From the cell containing the given text, extract its center point as (x, y) coordinate. 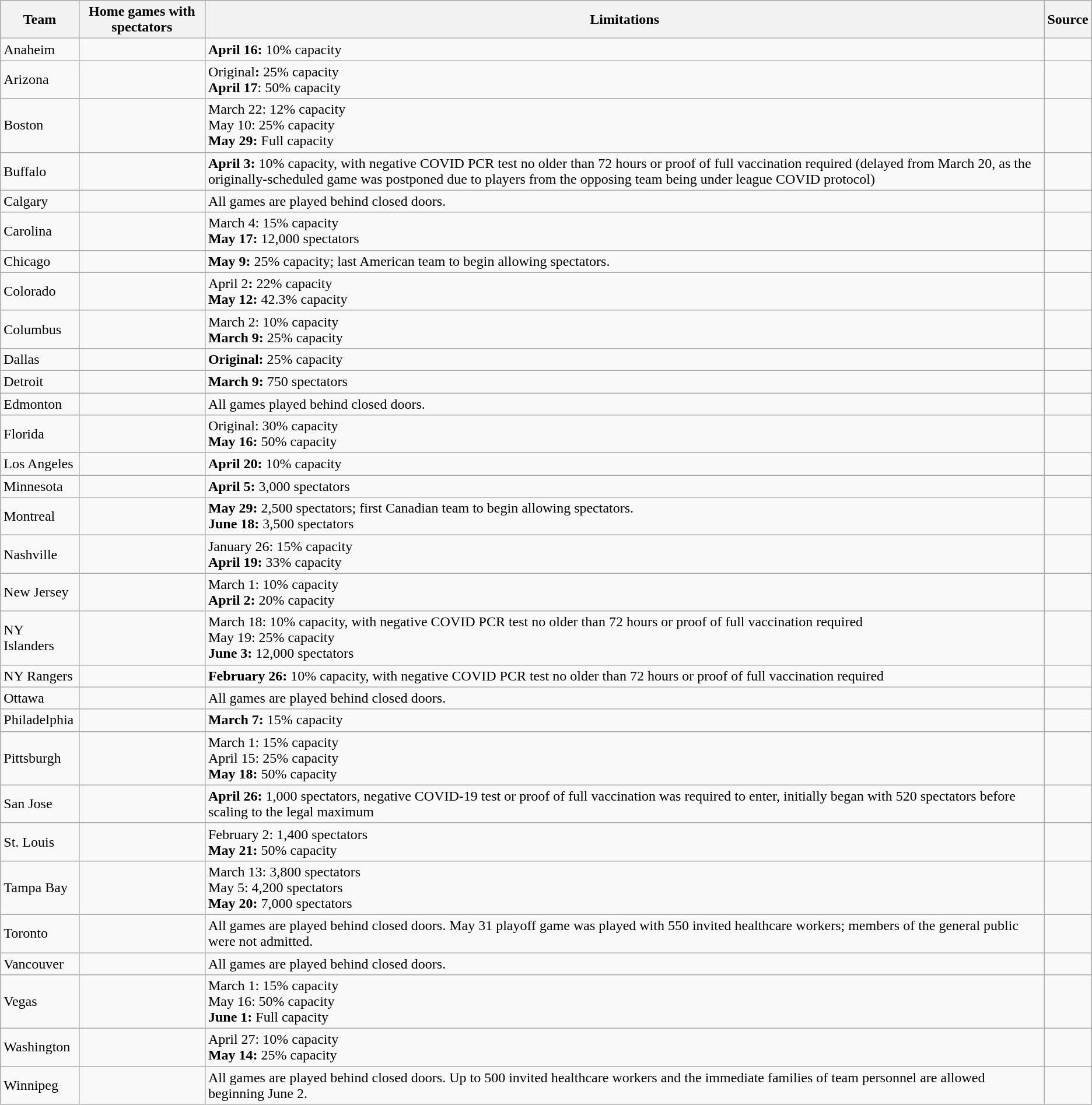
Philadelphia (40, 720)
Toronto (40, 933)
Original: 25% capacity (624, 359)
Colorado (40, 292)
Arizona (40, 79)
Ottawa (40, 698)
Source (1067, 20)
Florida (40, 434)
Dallas (40, 359)
Anaheim (40, 50)
Home games with spectators (142, 20)
NY Rangers (40, 676)
Limitations (624, 20)
March 4: 15% capacityMay 17: 12,000 spectators (624, 231)
Montreal (40, 517)
March 9: 750 spectators (624, 381)
March 13: 3,800 spectatorsMay 5: 4,200 spectatorsMay 20: 7,000 spectators (624, 887)
Team (40, 20)
May 9: 25% capacity; last American team to begin allowing spectators. (624, 261)
March 22: 12% capacityMay 10: 25% capacityMay 29: Full capacity (624, 125)
Los Angeles (40, 464)
Chicago (40, 261)
April 20: 10% capacity (624, 464)
April 2: 22% capacityMay 12: 42.3% capacity (624, 292)
Winnipeg (40, 1086)
April 16: 10% capacity (624, 50)
March 7: 15% capacity (624, 720)
Pittsburgh (40, 758)
New Jersey (40, 592)
Nashville (40, 554)
Carolina (40, 231)
March 1: 10% capacityApril 2: 20% capacity (624, 592)
Columbus (40, 329)
Calgary (40, 201)
April 27: 10% capacityMay 14: 25% capacity (624, 1047)
Vancouver (40, 964)
January 26: 15% capacityApril 19: 33% capacity (624, 554)
All games played behind closed doors. (624, 404)
St. Louis (40, 842)
March 1: 15% capacityApril 15: 25% capacityMay 18: 50% capacity (624, 758)
Washington (40, 1047)
Original: 30% capacityMay 16: 50% capacity (624, 434)
March 2: 10% capacityMarch 9: 25% capacity (624, 329)
February 26: 10% capacity, with negative COVID PCR test no older than 72 hours or proof of full vaccination required (624, 676)
Detroit (40, 381)
May 29: 2,500 spectators; first Canadian team to begin allowing spectators.June 18: 3,500 spectators (624, 517)
Original: 25% capacityApril 17: 50% capacity (624, 79)
San Jose (40, 804)
Vegas (40, 1002)
Minnesota (40, 486)
NY Islanders (40, 638)
Boston (40, 125)
February 2: 1,400 spectatorsMay 21: 50% capacity (624, 842)
April 5: 3,000 spectators (624, 486)
Buffalo (40, 171)
March 1: 15% capacityMay 16: 50% capacityJune 1: Full capacity (624, 1002)
Edmonton (40, 404)
Tampa Bay (40, 887)
